Provide the (x, y) coordinate of the cell's center where the given text is located.  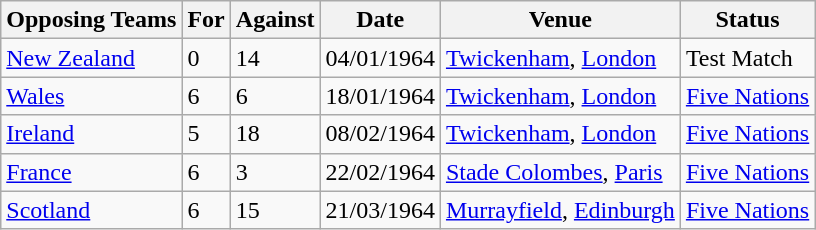
0 (206, 58)
08/02/1964 (380, 134)
Against (275, 20)
Date (380, 20)
04/01/1964 (380, 58)
For (206, 20)
France (92, 172)
15 (275, 210)
New Zealand (92, 58)
5 (206, 134)
Wales (92, 96)
Stade Colombes, Paris (560, 172)
Opposing Teams (92, 20)
18/01/1964 (380, 96)
Murrayfield, Edinburgh (560, 210)
Status (747, 20)
18 (275, 134)
Ireland (92, 134)
Scotland (92, 210)
22/02/1964 (380, 172)
3 (275, 172)
21/03/1964 (380, 210)
Test Match (747, 58)
14 (275, 58)
Venue (560, 20)
